Extract the (x, y) coordinate from the center of the cell holding the provided text.  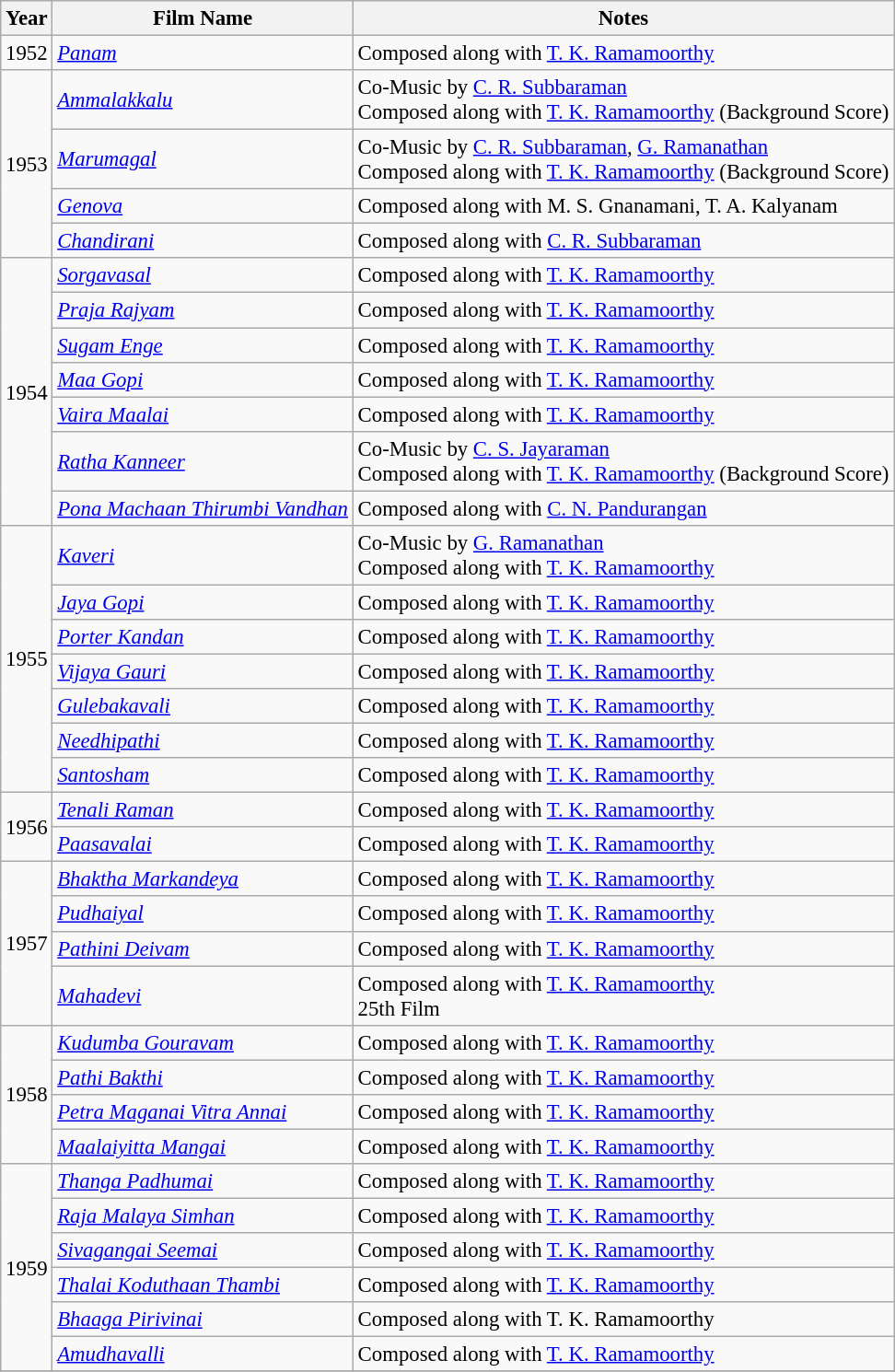
Amudhavalli (203, 1355)
Co-Music by C. R. SubbaramanComposed along with T. K. Ramamoorthy (Background Score) (622, 99)
1953 (27, 164)
Sorgavasal (203, 275)
Bhaktha Markandeya (203, 879)
1959 (27, 1268)
Year (27, 18)
Raja Malaya Simhan (203, 1215)
Pudhaiyal (203, 914)
Chandirani (203, 241)
1958 (27, 1094)
Marumagal (203, 160)
Gulebakavali (203, 706)
Bhaaga Pirivinai (203, 1320)
Composed along with C. R. Subbaraman (622, 241)
1957 (27, 943)
Paasavalai (203, 844)
Genova (203, 206)
Maalaiyitta Mangai (203, 1146)
Composed along with M. S. Gnanamani, T. A. Kalyanam (622, 206)
Sivagangai Seemai (203, 1250)
Kaveri (203, 556)
Composed along with T. K. Ramamoorthy25th Film (622, 996)
Ammalakkalu (203, 99)
Mahadevi (203, 996)
Thanga Padhumai (203, 1181)
Maa Gopi (203, 379)
Pathini Deivam (203, 948)
Film Name (203, 18)
Co-Music by C. R. Subbaraman, G. RamanathanComposed along with T. K. Ramamoorthy (Background Score) (622, 160)
Santosham (203, 775)
Notes (622, 18)
Ratha Kanneer (203, 460)
Petra Maganai Vitra Annai (203, 1112)
Co-Music by G. RamanathanComposed along with T. K. Ramamoorthy (622, 556)
1955 (27, 659)
Vijaya Gauri (203, 671)
Tenali Raman (203, 810)
Jaya Gopi (203, 602)
Pona Machaan Thirumbi Vandhan (203, 508)
Praja Rajyam (203, 310)
1954 (27, 391)
Vaira Maalai (203, 414)
Porter Kandan (203, 637)
Pathi Bakthi (203, 1077)
Kudumba Gouravam (203, 1042)
Sugam Enge (203, 345)
Panam (203, 53)
1956 (27, 827)
Co-Music by C. S. JayaramanComposed along with T. K. Ramamoorthy (Background Score) (622, 460)
Thalai Koduthaan Thambi (203, 1285)
1952 (27, 53)
Composed along with C. N. Pandurangan (622, 508)
Needhipathi (203, 741)
